Output the [X, Y] coordinate of the center of the cell containing the given text.  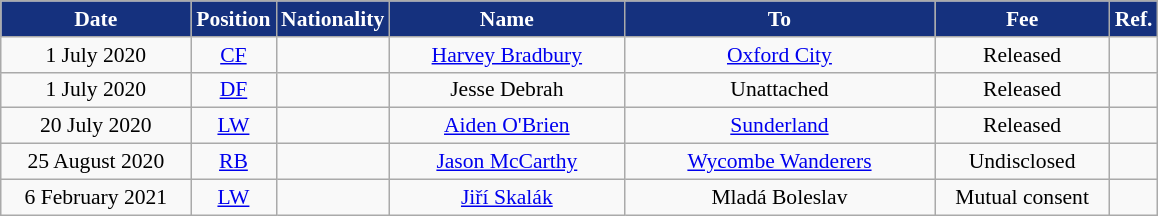
To [779, 19]
Aiden O'Brien [506, 126]
Unattached [779, 90]
20 July 2020 [96, 126]
Undisclosed [1022, 162]
Wycombe Wanderers [779, 162]
Ref. [1134, 19]
Mladá Boleslav [779, 197]
Sunderland [779, 126]
Position [234, 19]
Fee [1022, 19]
Nationality [332, 19]
Harvey Bradbury [506, 55]
DF [234, 90]
Jason McCarthy [506, 162]
RB [234, 162]
Name [506, 19]
Oxford City [779, 55]
CF [234, 55]
Jiří Skalák [506, 197]
Jesse Debrah [506, 90]
6 February 2021 [96, 197]
25 August 2020 [96, 162]
Date [96, 19]
Mutual consent [1022, 197]
